Find where the given text appears and provide that cell's center as [x, y] coordinate. 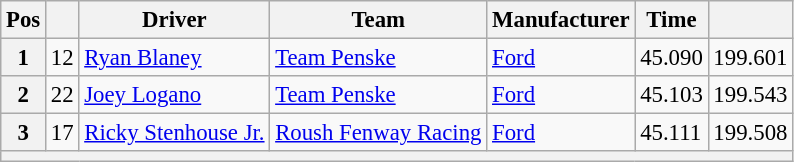
Joey Logano [174, 95]
Team [378, 20]
Driver [174, 20]
12 [62, 58]
Ricky Stenhouse Jr. [174, 133]
199.508 [750, 133]
2 [24, 95]
17 [62, 133]
199.601 [750, 58]
45.111 [672, 133]
3 [24, 133]
Roush Fenway Racing [378, 133]
Time [672, 20]
1 [24, 58]
Ryan Blaney [174, 58]
Manufacturer [561, 20]
199.543 [750, 95]
Pos [24, 20]
22 [62, 95]
45.103 [672, 95]
45.090 [672, 58]
